Return [x, y] of the center of cell containing provided text 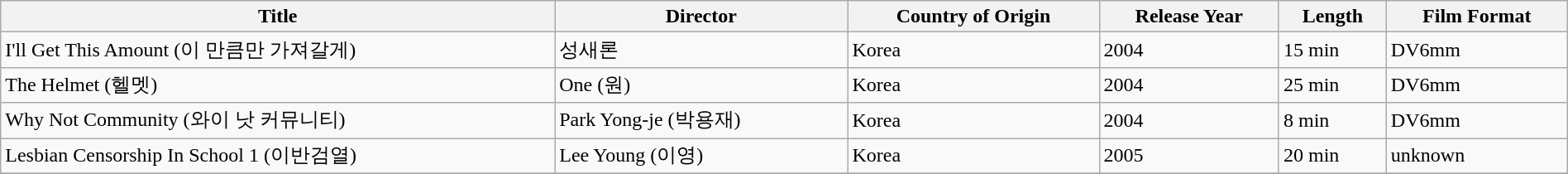
2005 [1189, 156]
Release Year [1189, 17]
The Helmet (헬멧) [278, 85]
Director [701, 17]
25 min [1332, 85]
unknown [1477, 156]
15 min [1332, 50]
Lesbian Censorship In School 1 (이반검열) [278, 156]
Film Format [1477, 17]
Length [1332, 17]
Why Not Community (와이 낫 커뮤니티) [278, 121]
20 min [1332, 156]
I'll Get This Amount (이 만큼만 가져갈게) [278, 50]
Title [278, 17]
One (원) [701, 85]
8 min [1332, 121]
Park Yong-je (박용재) [701, 121]
성새론 [701, 50]
Country of Origin [973, 17]
Lee Young (이영) [701, 156]
